Return the (X, Y) coordinate for the center point of the cell that contains the specified text.  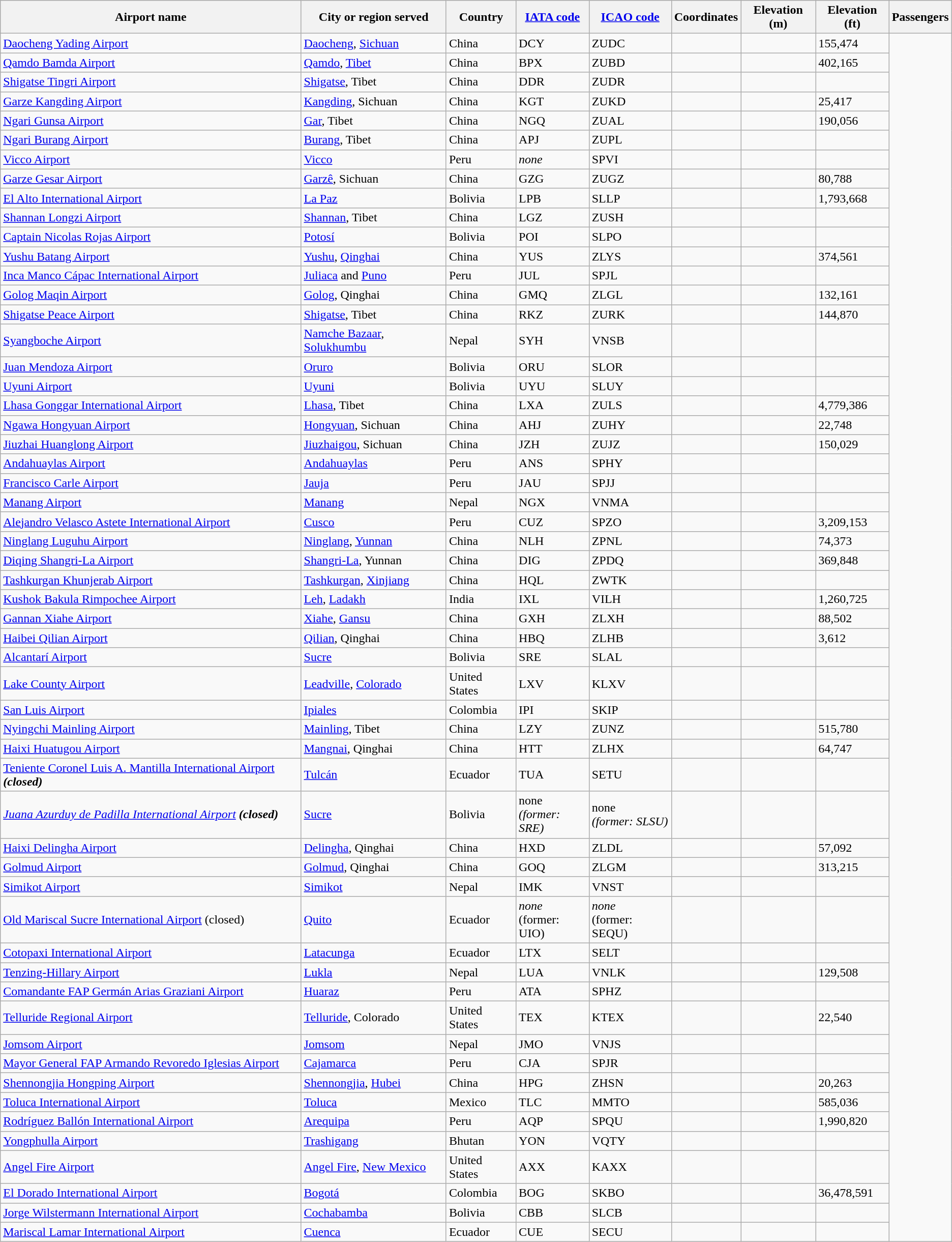
Teniente Coronel Luis A. Mantilla International Airport (closed) (151, 774)
Daocheng Yading Airport (151, 43)
LXA (553, 406)
HTT (553, 748)
Manang Airport (151, 502)
ANS (553, 464)
Shigatse Tingri Airport (151, 82)
88,502 (852, 619)
Airport name (151, 17)
22,748 (852, 425)
SECU (630, 1232)
Daocheng, Sichuan (373, 43)
Angel Fire, New Mexico (373, 1167)
Yongphulla Airport (151, 1141)
Tenzing-Hillary Airport (151, 972)
none(former: SRE) (553, 815)
Jorge Wilstermann International Airport (151, 1212)
ZUSH (630, 217)
Francisco Carle Airport (151, 483)
150,029 (852, 444)
VNJS (630, 1044)
ZUAL (630, 121)
Lhasa Gonggar International Airport (151, 406)
City or region served (373, 17)
Xiahe, Gansu (373, 619)
Shangri-La, Yunnan (373, 560)
JUL (553, 276)
VNST (630, 886)
Rodríguez Ballón International Airport (151, 1121)
Jomsom (373, 1044)
Cochabamba (373, 1212)
Arequipa (373, 1121)
Jiuzhaigou, Sichuan (373, 444)
Mangnai, Qinghai (373, 748)
SLLP (630, 198)
313,215 (852, 867)
Telluride Regional Airport (151, 1018)
HXD (553, 848)
Yushu, Qinghai (373, 256)
Hongyuan, Sichuan (373, 425)
KAXX (630, 1167)
Ipiales (373, 710)
El Dorado International Airport (151, 1193)
1,793,668 (852, 198)
SRE (553, 657)
Cusco (373, 522)
Jiuzhai Huanglong Airport (151, 444)
LUA (553, 972)
SELT (630, 952)
TLC (553, 1102)
Lake County Airport (151, 684)
Kangding, Sichuan (373, 101)
Coordinates (706, 17)
Nyingchi Mainling Airport (151, 729)
Garzê, Sichuan (373, 179)
POI (553, 237)
Golog, Qinghai (373, 295)
SLPO (630, 237)
BOG (553, 1193)
Yushu Batang Airport (151, 256)
SKBO (630, 1193)
Alejandro Velasco Astete International Airport (151, 522)
SLCB (630, 1212)
VNLK (630, 972)
Haixi Delingha Airport (151, 848)
SYH (553, 341)
Shannan, Tibet (373, 217)
BPX (553, 63)
74,373 (852, 541)
YON (553, 1141)
Oruro (373, 367)
TUA (553, 774)
Toluca (373, 1102)
SPJJ (630, 483)
Ninglang Luguhu Airport (151, 541)
ZUPL (630, 140)
Shennongjia Hongping Airport (151, 1083)
SPZO (630, 522)
ZLGL (630, 295)
Jauja (373, 483)
Ninglang, Yunnan (373, 541)
MMTO (630, 1102)
SPJR (630, 1063)
LTX (553, 952)
Lukla (373, 972)
Passengers (920, 17)
GZG (553, 179)
Huaraz (373, 992)
APJ (553, 140)
SETU (630, 774)
Uyuni (373, 386)
ORU (553, 367)
Toluca International Airport (151, 1102)
HQL (553, 580)
Country (481, 17)
SPHY (630, 464)
ZPDQ (630, 560)
25,417 (852, 101)
El Alto International Airport (151, 198)
Garze Kangding Airport (151, 101)
HPG (553, 1083)
Alcantarí Airport (151, 657)
132,161 (852, 295)
Mainling, Tibet (373, 729)
515,780 (852, 729)
Shennongjia, Hubei (373, 1083)
CBB (553, 1212)
YUS (553, 256)
Qamdo Bamda Airport (151, 63)
Haibei Qilian Airport (151, 638)
Potosí (373, 237)
SLAL (630, 657)
Mariscal Lamar International Airport (151, 1232)
LXV (553, 684)
DDR (553, 82)
AQP (553, 1121)
Juan Mendoza Airport (151, 367)
SLOR (630, 367)
Trashigang (373, 1141)
57,092 (852, 848)
IXL (553, 599)
3,612 (852, 638)
VQTY (630, 1141)
LPB (553, 198)
Ngari Gunsa Airport (151, 121)
ZLHB (630, 638)
585,036 (852, 1102)
129,508 (852, 972)
KLXV (630, 684)
Mayor General FAP Armando Revoredo Iglesias Airport (151, 1063)
AXX (553, 1167)
ZLHX (630, 748)
HBQ (553, 638)
San Luis Airport (151, 710)
ZHSN (630, 1083)
Ngari Burang Airport (151, 140)
Juliaca and Puno (373, 276)
La Paz (373, 198)
36,478,591 (852, 1193)
Quito (373, 919)
ZLGM (630, 867)
Cuenca (373, 1232)
ZURK (630, 314)
Leadville, Colorado (373, 684)
Captain Nicolas Rojas Airport (151, 237)
3,209,153 (852, 522)
Shannan Longzi Airport (151, 217)
20,263 (852, 1083)
DCY (553, 43)
Qilian, Qinghai (373, 638)
Elevation (m) (778, 17)
Andahuaylas (373, 464)
Bogotá (373, 1193)
SPJL (630, 276)
Vicco Airport (151, 159)
1,990,820 (852, 1121)
22,540 (852, 1018)
ZLYS (630, 256)
64,747 (852, 748)
Andahuaylas Airport (151, 464)
Angel Fire Airport (151, 1167)
190,056 (852, 121)
Uyuni Airport (151, 386)
JZH (553, 444)
NGQ (553, 121)
GOQ (553, 867)
India (481, 599)
ICAO code (630, 17)
Ngawa Hongyuan Airport (151, 425)
80,788 (852, 179)
CUE (553, 1232)
Old Mariscal Sucre International Airport (closed) (151, 919)
Gar, Tibet (373, 121)
VNMA (630, 502)
Tulcán (373, 774)
ZLDL (630, 848)
JMO (553, 1044)
CUZ (553, 522)
ZUGZ (630, 179)
SPQU (630, 1121)
IPI (553, 710)
Diqing Shangri-La Airport (151, 560)
Simikot Airport (151, 886)
Comandante FAP Germán Arias Graziani Airport (151, 992)
DIG (553, 560)
ZUDR (630, 82)
Golog Maqin Airport (151, 295)
Leh, Ladakh (373, 599)
Tashkurgan Khunjerab Airport (151, 580)
Haixi Huatugou Airport (151, 748)
4,779,386 (852, 406)
JAU (553, 483)
SPVI (630, 159)
Shigatse Peace Airport (151, 314)
Elevation (ft) (852, 17)
ATA (553, 992)
IMK (553, 886)
ZPNL (630, 541)
Manang (373, 502)
GMQ (553, 295)
Mexico (481, 1102)
369,848 (852, 560)
Kushok Bakula Rimpochee Airport (151, 599)
ZUBD (630, 63)
Syangboche Airport (151, 341)
Gannan Xiahe Airport (151, 619)
Bhutan (481, 1141)
none(former: SLSU) (630, 815)
Latacunga (373, 952)
Telluride, Colorado (373, 1018)
ZWTK (630, 580)
374,561 (852, 256)
AHJ (553, 425)
Garze Gesar Airport (151, 179)
Qamdo, Tibet (373, 63)
CJA (553, 1063)
SPHZ (630, 992)
Jomsom Airport (151, 1044)
NLH (553, 541)
UYU (553, 386)
Inca Manco Cápac International Airport (151, 276)
IATA code (553, 17)
ZUDC (630, 43)
SKIP (630, 710)
144,870 (852, 314)
none(former: UIO) (553, 919)
SLUY (630, 386)
ZUKD (630, 101)
Burang, Tibet (373, 140)
Delingha, Qinghai (373, 848)
Vicco (373, 159)
LZY (553, 729)
VILH (630, 599)
Golmud Airport (151, 867)
Cotopaxi International Airport (151, 952)
ZUHY (630, 425)
Golmud, Qinghai (373, 867)
Simikot (373, 886)
Tashkurgan, Xinjiang (373, 580)
ZUJZ (630, 444)
KGT (553, 101)
ZULS (630, 406)
KTEX (630, 1018)
GXH (553, 619)
155,474 (852, 43)
Juana Azurduy de Padilla International Airport (closed) (151, 815)
Namche Bazaar, Solukhumbu (373, 341)
RKZ (553, 314)
VNSB (630, 341)
none(former: SEQU) (630, 919)
Cajamarca (373, 1063)
Lhasa, Tibet (373, 406)
1,260,725 (852, 599)
LGZ (553, 217)
none (553, 159)
ZLXH (630, 619)
TEX (553, 1018)
402,165 (852, 63)
ZUNZ (630, 729)
NGX (553, 502)
